Output the [X, Y] coordinate of the center of the cell containing the given text.  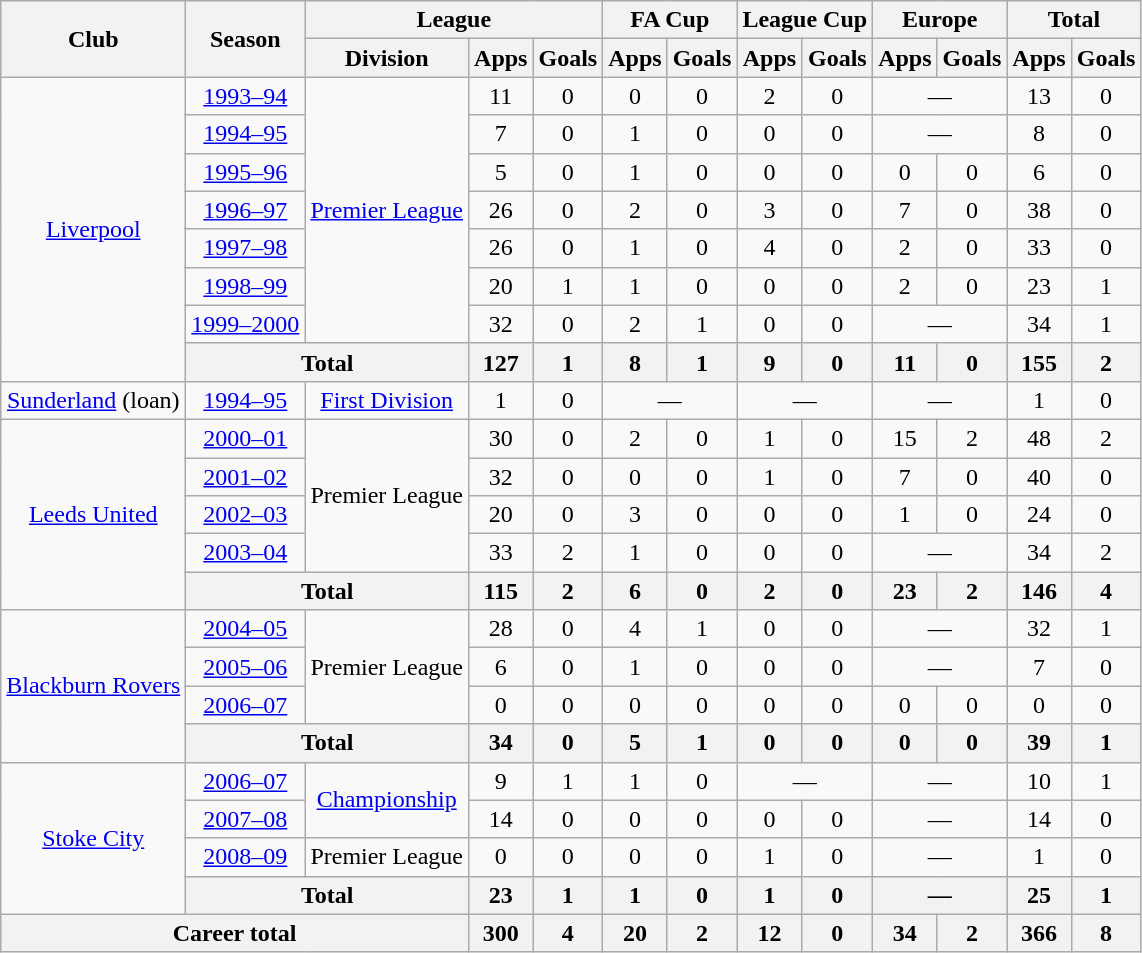
Liverpool [94, 229]
25 [1039, 895]
Blackburn Rovers [94, 686]
1998–99 [246, 286]
28 [501, 629]
Championship [387, 800]
2001–02 [246, 477]
115 [501, 591]
Leeds United [94, 514]
40 [1039, 477]
2003–04 [246, 553]
127 [501, 362]
10 [1039, 781]
366 [1039, 933]
30 [501, 438]
39 [1039, 743]
1999–2000 [246, 324]
12 [770, 933]
146 [1039, 591]
15 [905, 438]
300 [501, 933]
2004–05 [246, 629]
Season [246, 39]
1993–94 [246, 96]
Sunderland (loan) [94, 400]
First Division [387, 400]
13 [1039, 96]
1995–96 [246, 172]
Club [94, 39]
2007–08 [246, 819]
48 [1039, 438]
Career total [235, 933]
24 [1039, 515]
FA Cup [670, 20]
1996–97 [246, 210]
2002–03 [246, 515]
Europe [940, 20]
2005–06 [246, 667]
2008–09 [246, 857]
League Cup [805, 20]
Stoke City [94, 838]
1997–98 [246, 248]
155 [1039, 362]
38 [1039, 210]
League [454, 20]
Division [387, 58]
2000–01 [246, 438]
